Provide the (X, Y) coordinate of the cell's center where the given text is located.  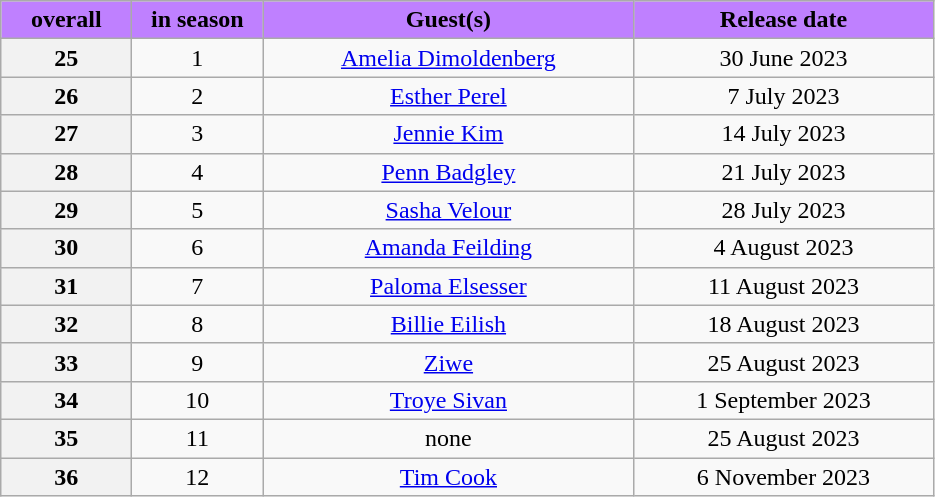
1 September 2023 (784, 400)
4 August 2023 (784, 248)
4 (198, 172)
Release date (784, 20)
none (448, 438)
30 June 2023 (784, 58)
21 July 2023 (784, 172)
36 (66, 477)
Esther Perel (448, 96)
in season (198, 20)
6 (198, 248)
Sasha Velour (448, 210)
32 (66, 324)
Billie Eilish (448, 324)
5 (198, 210)
18 August 2023 (784, 324)
8 (198, 324)
2 (198, 96)
31 (66, 286)
14 July 2023 (784, 134)
1 (198, 58)
6 November 2023 (784, 477)
33 (66, 362)
Paloma Elsesser (448, 286)
35 (66, 438)
30 (66, 248)
27 (66, 134)
9 (198, 362)
12 (198, 477)
28 (66, 172)
11 August 2023 (784, 286)
26 (66, 96)
Troye Sivan (448, 400)
Amelia Dimoldenberg (448, 58)
29 (66, 210)
28 July 2023 (784, 210)
overall (66, 20)
3 (198, 134)
11 (198, 438)
Ziwe (448, 362)
Amanda Feilding (448, 248)
Jennie Kim (448, 134)
25 (66, 58)
10 (198, 400)
Tim Cook (448, 477)
7 July 2023 (784, 96)
Penn Badgley (448, 172)
7 (198, 286)
34 (66, 400)
Guest(s) (448, 20)
